Extract the [x, y] coordinate from the center of the cell holding the provided text.  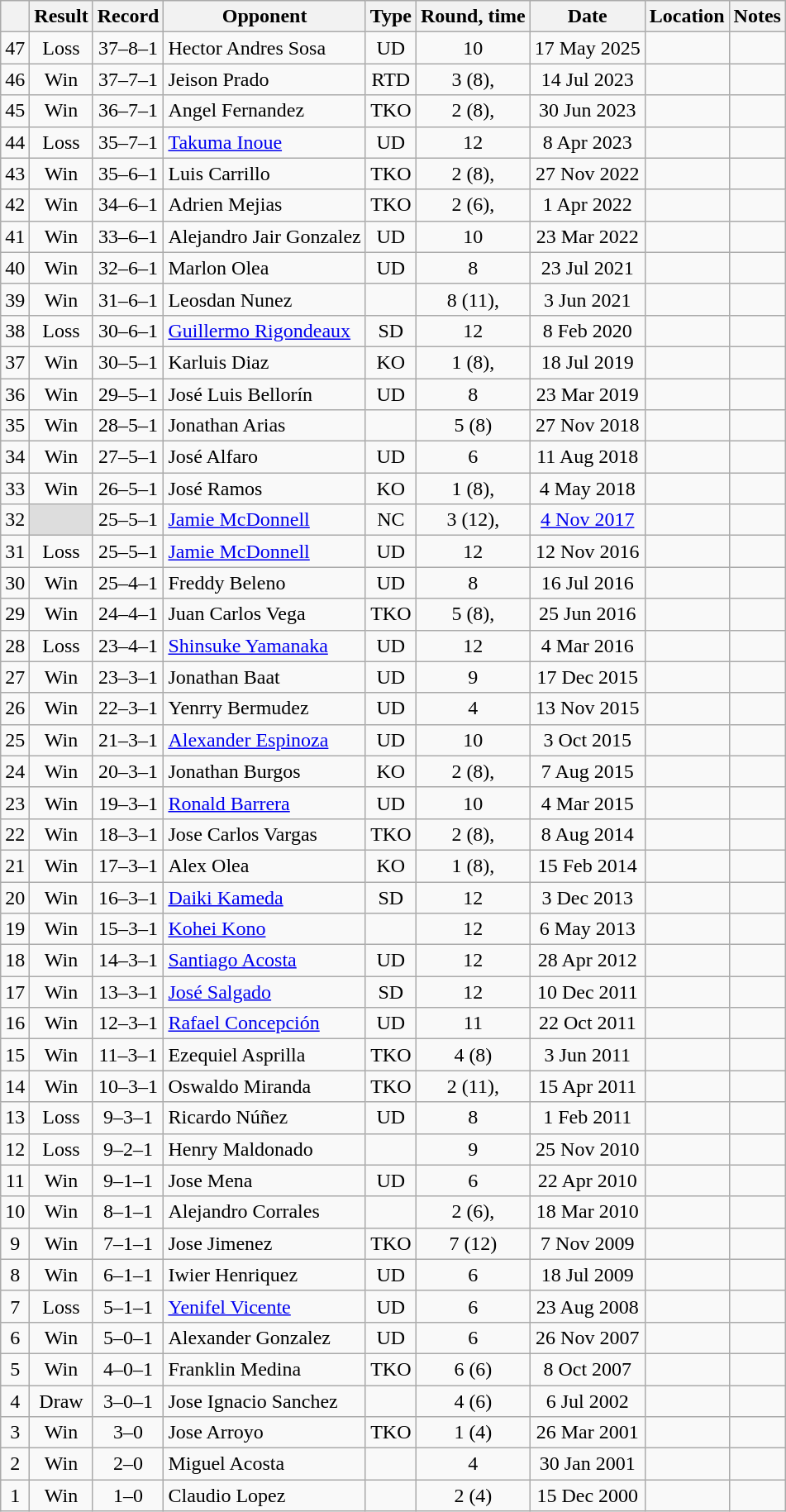
7 (12) [474, 1243]
Jose Ignacio Sanchez [264, 1401]
30–6–1 [128, 331]
34 [15, 457]
Henry Maldonado [264, 1149]
6 (6) [474, 1369]
2 (11), [474, 1086]
José Salgado [264, 992]
Record [128, 17]
30–5–1 [128, 362]
27 Nov 2018 [587, 426]
21 [15, 866]
Jose Jimenez [264, 1243]
Ronald Barrera [264, 803]
16 Jul 2016 [587, 583]
Alexander Gonzalez [264, 1338]
23 Mar 2022 [587, 236]
3 Jun 2021 [587, 299]
5 [15, 1369]
5–0–1 [128, 1338]
11–3–1 [128, 1055]
1 [15, 1495]
Yenrry Bermudez [264, 708]
Guillermo Rigondeaux [264, 331]
23 Mar 2019 [587, 394]
30 Jun 2023 [587, 111]
24–4–1 [128, 614]
3 (8), [474, 79]
Oswaldo Miranda [264, 1086]
Alex Olea [264, 866]
1 (4) [474, 1433]
5 (8) [474, 426]
Jeison Prado [264, 79]
33 [15, 489]
38 [15, 331]
8 Apr 2023 [587, 142]
19 [15, 929]
19–3–1 [128, 803]
47 [15, 48]
7–1–1 [128, 1243]
4 Mar 2015 [587, 803]
15–3–1 [128, 929]
13 [15, 1118]
2 (4) [474, 1495]
1 Feb 2011 [587, 1118]
Santiago Acosta [264, 961]
Juan Carlos Vega [264, 614]
6 Jul 2002 [587, 1401]
Jose Carlos Vargas [264, 834]
6 May 2013 [587, 929]
Alexander Espinoza [264, 740]
8 (11), [474, 299]
27 Nov 2022 [587, 174]
Iwier Henriquez [264, 1275]
4 (6) [474, 1401]
14 Jul 2023 [587, 79]
Angel Fernandez [264, 111]
2 [15, 1464]
Yenifel Vicente [264, 1306]
22 Apr 2010 [587, 1181]
11 Aug 2018 [587, 457]
23 [15, 803]
Adrien Mejias [264, 205]
10–3–1 [128, 1086]
RTD [390, 79]
25–4–1 [128, 583]
25 Nov 2010 [587, 1149]
32 [15, 520]
Alejandro Corrales [264, 1212]
Jose Mena [264, 1181]
5 (8), [474, 614]
Alejandro Jair Gonzalez [264, 236]
27–5–1 [128, 457]
13–3–1 [128, 992]
15 [15, 1055]
37 [15, 362]
45 [15, 111]
9–1–1 [128, 1181]
42 [15, 205]
18 [15, 961]
Jonathan Burgos [264, 771]
28 Apr 2012 [587, 961]
Jonathan Arias [264, 426]
Draw [61, 1401]
9–3–1 [128, 1118]
29–5–1 [128, 394]
30 [15, 583]
44 [15, 142]
Luis Carrillo [264, 174]
27 [15, 677]
15 Feb 2014 [587, 866]
25 Jun 2016 [587, 614]
17 May 2025 [587, 48]
41 [15, 236]
3–0–1 [128, 1401]
37–7–1 [128, 79]
José Alfaro [264, 457]
4–0–1 [128, 1369]
Rafael Concepción [264, 1023]
Ezequiel Asprilla [264, 1055]
8 Feb 2020 [587, 331]
26 Mar 2001 [587, 1433]
Notes [757, 17]
4 May 2018 [587, 489]
8 Aug 2014 [587, 834]
36–7–1 [128, 111]
Date [587, 17]
18 Jul 2019 [587, 362]
17 Dec 2015 [587, 677]
Type [390, 17]
Result [61, 17]
4 Nov 2017 [587, 520]
3–0 [128, 1433]
43 [15, 174]
21–3–1 [128, 740]
23 Aug 2008 [587, 1306]
3 Dec 2013 [587, 897]
15 Dec 2000 [587, 1495]
17–3–1 [128, 866]
5–1–1 [128, 1306]
13 Nov 2015 [587, 708]
37–8–1 [128, 48]
15 Apr 2011 [587, 1086]
Leosdan Nunez [264, 299]
3 Jun 2011 [587, 1055]
Opponent [264, 17]
Franklin Medina [264, 1369]
32–6–1 [128, 268]
46 [15, 79]
Ricardo Núñez [264, 1118]
José Luis Bellorín [264, 394]
Hector Andres Sosa [264, 48]
1 Apr 2022 [587, 205]
26 [15, 708]
31–6–1 [128, 299]
Kohei Kono [264, 929]
40 [15, 268]
12–3–1 [128, 1023]
Shinsuke Yamanaka [264, 646]
Miguel Acosta [264, 1464]
8–1–1 [128, 1212]
Daiki Kameda [264, 897]
18 Mar 2010 [587, 1212]
23–4–1 [128, 646]
Jonathan Baat [264, 677]
28–5–1 [128, 426]
7 [15, 1306]
34–6–1 [128, 205]
10 Dec 2011 [587, 992]
39 [15, 299]
24 [15, 771]
16–3–1 [128, 897]
17 [15, 992]
Round, time [474, 17]
Claudio Lopez [264, 1495]
28 [15, 646]
25 [15, 740]
7 Aug 2015 [587, 771]
29 [15, 614]
Karluis Diaz [264, 362]
14 [15, 1086]
4 (8) [474, 1055]
35 [15, 426]
6–1–1 [128, 1275]
Takuma Inoue [264, 142]
3 (12), [474, 520]
35–7–1 [128, 142]
12 Nov 2016 [587, 551]
Jose Arroyo [264, 1433]
José Ramos [264, 489]
1–0 [128, 1495]
26–5–1 [128, 489]
Freddy Beleno [264, 583]
NC [390, 520]
9–2–1 [128, 1149]
7 Nov 2009 [587, 1243]
23 Jul 2021 [587, 268]
Marlon Olea [264, 268]
33–6–1 [128, 236]
3 [15, 1433]
30 Jan 2001 [587, 1464]
26 Nov 2007 [587, 1338]
16 [15, 1023]
18 Jul 2009 [587, 1275]
31 [15, 551]
22 Oct 2011 [587, 1023]
35–6–1 [128, 174]
2–0 [128, 1464]
23–3–1 [128, 677]
18–3–1 [128, 834]
36 [15, 394]
20–3–1 [128, 771]
3 Oct 2015 [587, 740]
Location [687, 17]
22 [15, 834]
20 [15, 897]
22–3–1 [128, 708]
14–3–1 [128, 961]
4 Mar 2016 [587, 646]
8 Oct 2007 [587, 1369]
